Return (X, Y) of the center of cell containing provided text 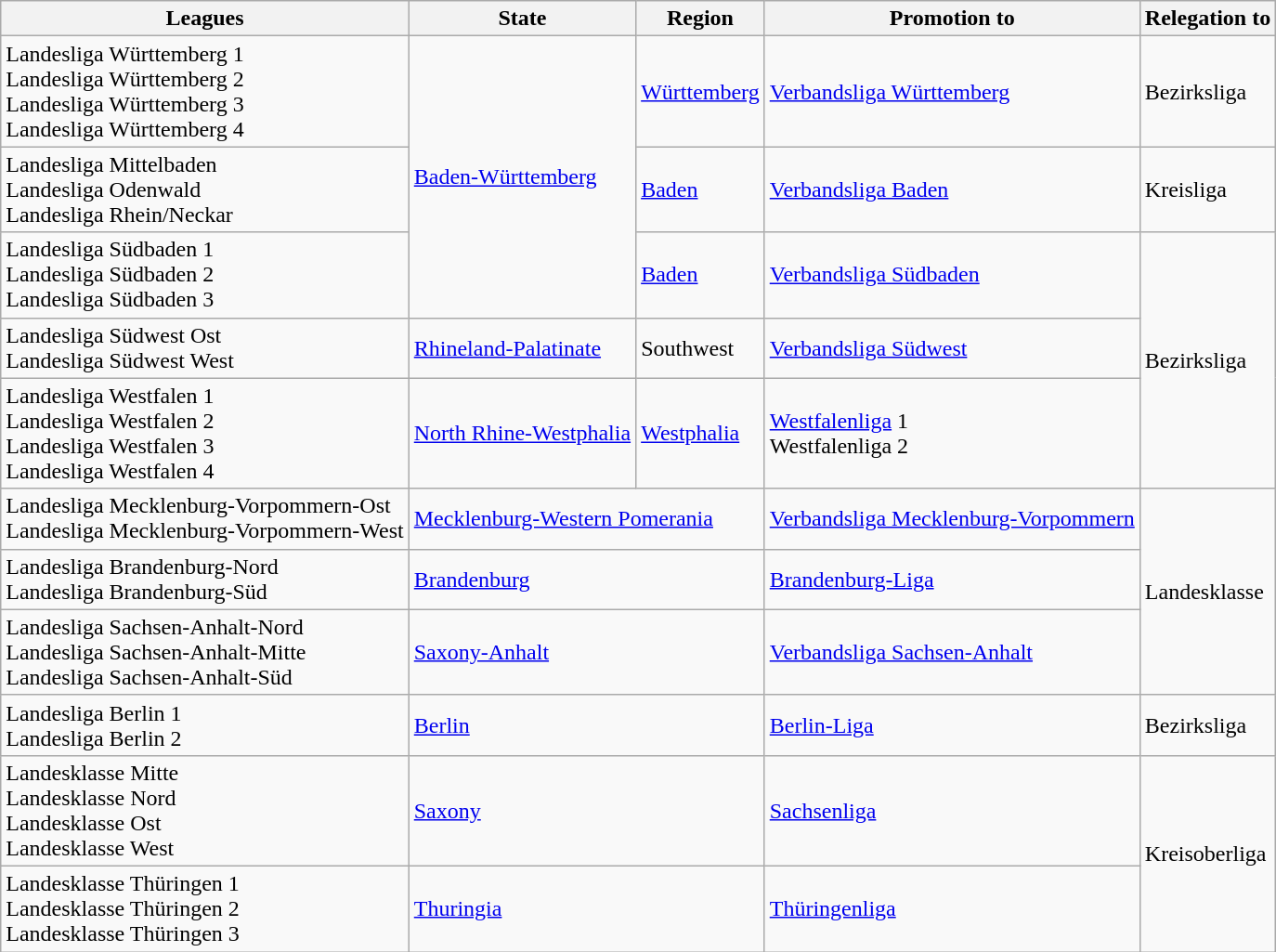
Berlin (587, 724)
Westphalia (700, 433)
Landesklasse MitteLandesklasse NordLandesklasse Ost Landesklasse West (204, 810)
Southwest (700, 347)
Brandenburg-Liga (952, 580)
Promotion to (952, 19)
Landesklasse Thüringen 1Landesklasse Thüringen 2Landesklasse Thüringen 3 (204, 908)
Landesliga Mecklenburg-Vorpommern-OstLandesliga Mecklenburg-Vorpommern-West (204, 518)
Saxony (587, 810)
Berlin-Liga (952, 724)
Westfalenliga 1Westfalenliga 2 (952, 433)
Landesliga Brandenburg-NordLandesliga Brandenburg-Süd (204, 580)
Saxony-Anhalt (587, 652)
Landesliga Westfalen 1Landesliga Westfalen 2Landesliga Westfalen 3Landesliga Westfalen 4 (204, 433)
Landesliga Berlin 1Landesliga Berlin 2 (204, 724)
Brandenburg (587, 580)
Relegation to (1207, 19)
Thuringia (587, 908)
Mecklenburg-Western Pomerania (587, 518)
Landesliga Sachsen-Anhalt-NordLandesliga Sachsen-Anhalt-MitteLandesliga Sachsen-Anhalt-Süd (204, 652)
Leagues (204, 19)
Rhineland-Palatinate (522, 347)
Verbandsliga Sachsen-Anhalt (952, 652)
Verbandsliga Württemberg (952, 91)
Kreisliga (1207, 189)
Baden-Württemberg (522, 176)
North Rhine-Westphalia (522, 433)
Verbandsliga Mecklenburg-Vorpommern (952, 518)
Verbandsliga Südwest (952, 347)
State (522, 19)
Landesliga MittelbadenLandesliga OdenwaldLandesliga Rhein/Neckar (204, 189)
Region (700, 19)
Landesliga Südwest OstLandesliga Südwest West (204, 347)
Kreisoberliga (1207, 853)
Landesklasse (1207, 592)
Landesliga Südbaden 1Landesliga Südbaden 2Landesliga Südbaden 3 (204, 275)
Sachsenliga (952, 810)
Württemberg (700, 91)
Verbandsliga Südbaden (952, 275)
Thüringenliga (952, 908)
Verbandsliga Baden (952, 189)
Landesliga Württemberg 1Landesliga Württemberg 2Landesliga Württemberg 3Landesliga Württemberg 4 (204, 91)
